Provide the [x, y] coordinate of the cell's center where the given text is located.  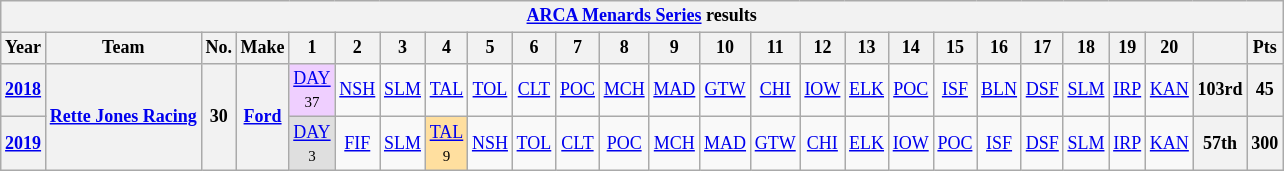
9 [674, 48]
Year [24, 48]
4 [446, 48]
300 [1265, 144]
15 [955, 48]
ARCA Menards Series results [642, 16]
Ford [262, 116]
2018 [24, 90]
12 [822, 48]
7 [578, 48]
DAY37 [312, 90]
20 [1170, 48]
Pts [1265, 48]
30 [218, 116]
Rette Jones Racing [123, 116]
Team [123, 48]
57th [1220, 144]
3 [403, 48]
Make [262, 48]
No. [218, 48]
14 [910, 48]
18 [1086, 48]
2 [358, 48]
2019 [24, 144]
10 [726, 48]
16 [1000, 48]
DAY3 [312, 144]
13 [867, 48]
45 [1265, 90]
17 [1042, 48]
8 [624, 48]
19 [1128, 48]
1 [312, 48]
6 [534, 48]
103rd [1220, 90]
TAL9 [446, 144]
TAL [446, 90]
FIF [358, 144]
BLN [1000, 90]
5 [490, 48]
11 [775, 48]
